For the text-containing cell, return its midpoint in (x, y) coordinate format. 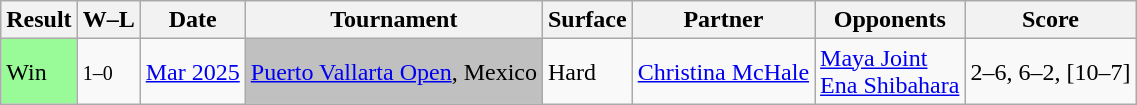
Mar 2025 (192, 72)
Date (192, 20)
2–6, 6–2, [10–7] (1050, 72)
Christina McHale (723, 72)
Tournament (394, 20)
Result (39, 20)
Hard (587, 72)
Puerto Vallarta Open, Mexico (394, 72)
Score (1050, 20)
Opponents (890, 20)
Partner (723, 20)
1–0 (108, 72)
Win (39, 72)
Surface (587, 20)
W–L (108, 20)
Maya Joint Ena Shibahara (890, 72)
